Capture the cell that displays the provided text and extract its [X, Y] central coordinate. 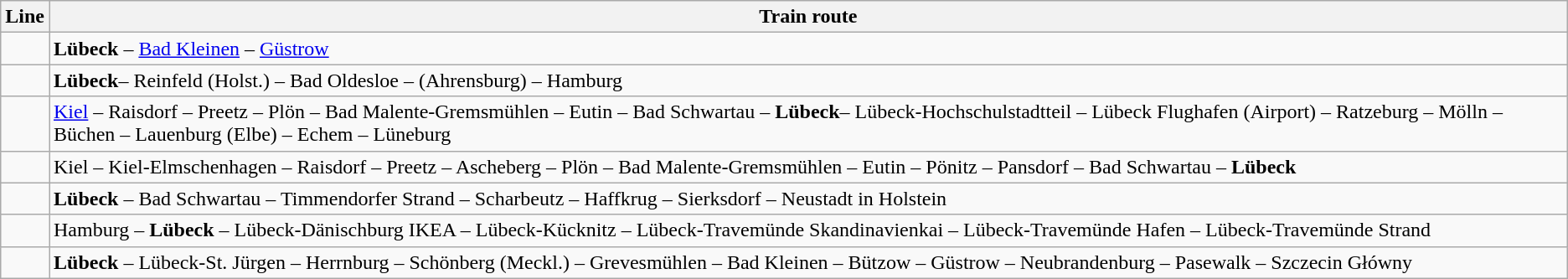
Train route [807, 17]
Line [25, 17]
Hamburg – Lübeck – Lübeck-Dänischburg IKEA – Lübeck-Kücknitz – Lübeck-Travemünde Skandinavienkai – Lübeck-Travemünde Hafen – Lübeck-Travemünde Strand [807, 230]
Lübeck– Reinfeld (Holst.) – Bad Oldesloe – (Ahrensburg) – Hamburg [807, 80]
Kiel – Kiel-Elmschenhagen – Raisdorf – Preetz – Ascheberg – Plön – Bad Malente-Gremsmühlen – Eutin – Pönitz – Pansdorf – Bad Schwartau – Lübeck [807, 167]
Lübeck – Bad Schwartau – Timmendorfer Strand – Scharbeutz – Haffkrug – Sierksdorf – Neustadt in Holstein [807, 199]
Lübeck – Bad Kleinen – Güstrow [807, 49]
